Detect which cell encompasses the target text, then output its (X, Y) center coordinate. 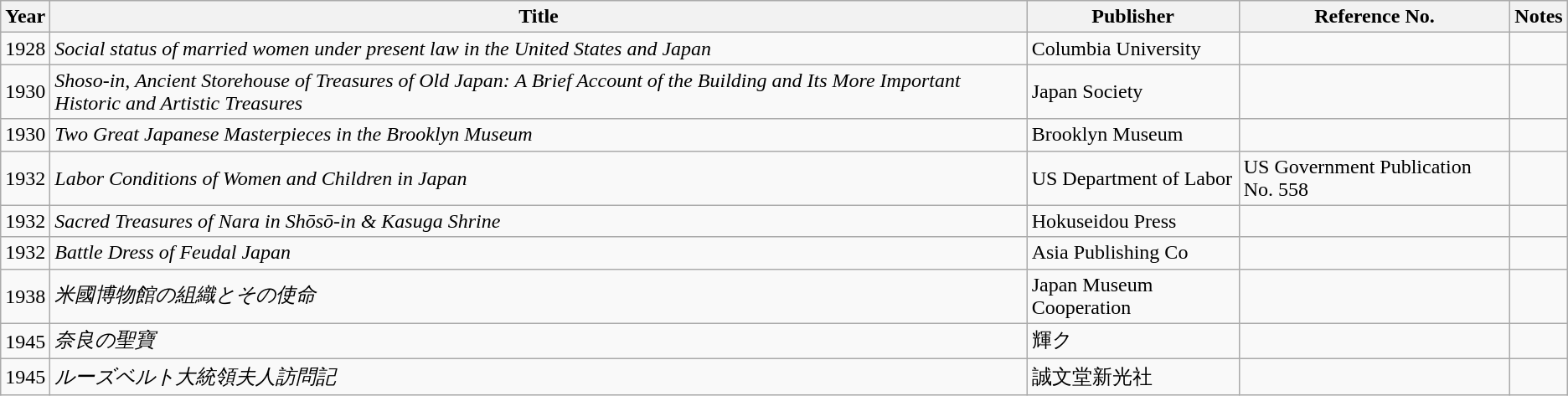
Year (25, 17)
Labor Conditions of Women and Children in Japan (539, 177)
Sacred Treasures of Nara in Shōsō-in & Kasuga Shrine (539, 221)
ルーズベルト大統領夫人訪問記 (539, 377)
Brooklyn Museum (1132, 135)
輝ク (1132, 342)
Hokuseidou Press (1132, 221)
Asia Publishing Co (1132, 253)
Japan Society (1132, 92)
Columbia University (1132, 49)
1938 (25, 296)
US Department of Labor (1132, 177)
Social status of married women under present law in the United States and Japan (539, 49)
Battle Dress of Feudal Japan (539, 253)
Japan Museum Cooperation (1132, 296)
Publisher (1132, 17)
Reference No. (1375, 17)
奈良の聖寶 (539, 342)
Shoso-in, Ancient Storehouse of Treasures of Old Japan: A Brief Account of the Building and Its More Important Historic and Artistic Treasures (539, 92)
米國博物館の組織とその使命 (539, 296)
1928 (25, 49)
誠文堂新光社 (1132, 377)
Two Great Japanese Masterpieces in the Brooklyn Museum (539, 135)
Title (539, 17)
Notes (1539, 17)
US Government Publication No. 558 (1375, 177)
